From the cell containing the given text, extract its center point as [x, y] coordinate. 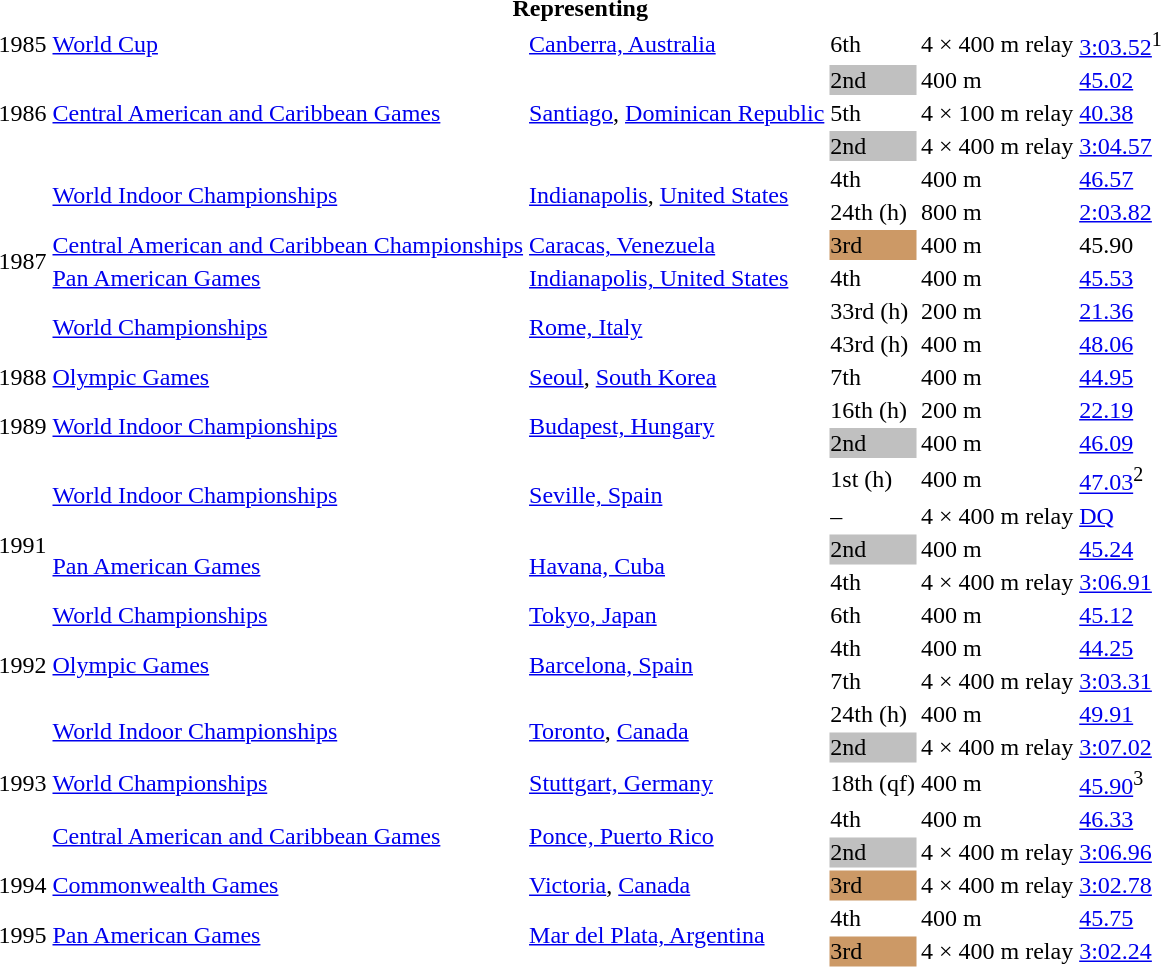
Stuttgart, Germany [677, 783]
Havana, Cuba [677, 566]
World Cup [288, 44]
Rome, Italy [677, 328]
Commonwealth Games [288, 885]
33rd (h) [873, 311]
Victoria, Canada [677, 885]
Budapest, Hungary [677, 426]
Tokyo, Japan [677, 615]
1st (h) [873, 479]
Toronto, Canada [677, 730]
Central American and Caribbean Championships [288, 245]
Seoul, South Korea [677, 377]
16th (h) [873, 410]
43rd (h) [873, 344]
– [873, 516]
Canberra, Australia [677, 44]
Caracas, Venezuela [677, 245]
Santiago, Dominican Republic [677, 113]
Mar del Plata, Argentina [677, 934]
4 × 100 m relay [998, 113]
Ponce, Puerto Rico [677, 836]
Seville, Spain [677, 496]
Barcelona, Spain [677, 664]
5th [873, 113]
800 m [998, 212]
18th (qf) [873, 783]
